For the text-containing cell, return its midpoint in [X, Y] coordinate format. 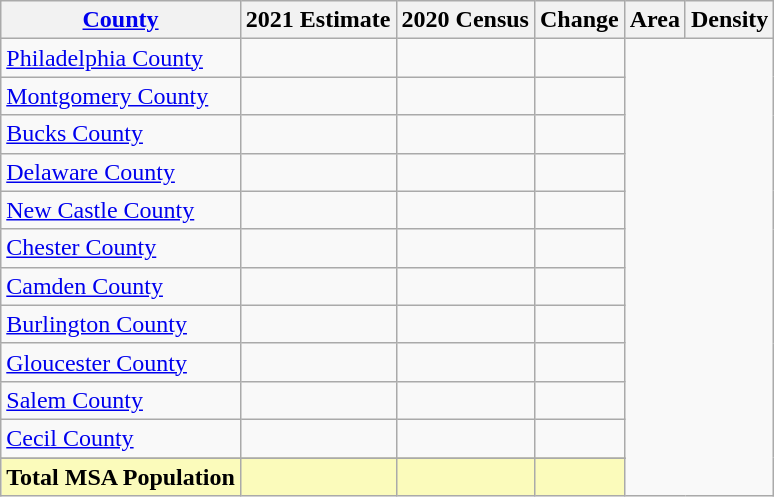
Burlington County [121, 324]
2020 Census [465, 20]
Montgomery County [121, 96]
Salem County [121, 400]
New Castle County [121, 210]
Cecil County [121, 438]
Camden County [121, 286]
County [121, 20]
Philadelphia County [121, 58]
Total MSA Population [121, 477]
Change [579, 20]
Bucks County [121, 134]
Density [729, 20]
Gloucester County [121, 362]
2021 Estimate [318, 20]
Chester County [121, 248]
Area [654, 20]
Delaware County [121, 172]
